Return the (x, y) coordinate for the center point of the cell that contains the specified text.  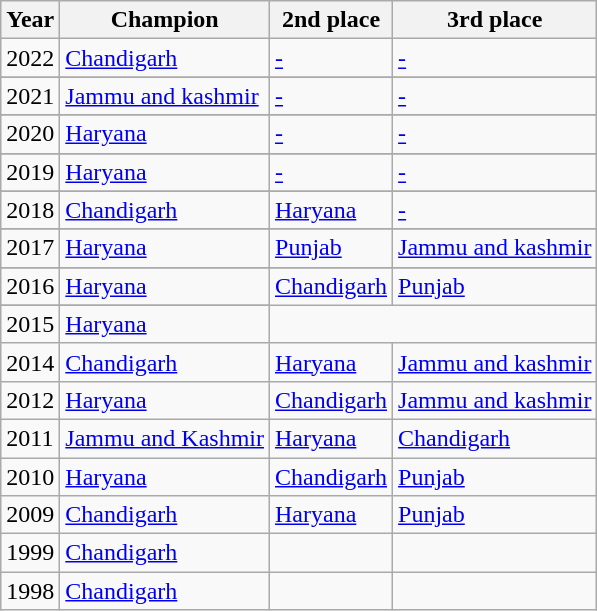
2017 (30, 248)
2014 (30, 362)
2011 (30, 438)
2010 (30, 477)
2022 (30, 58)
2016 (30, 286)
2015 (30, 324)
1999 (30, 553)
2020 (30, 134)
3rd place (495, 20)
1998 (30, 591)
Jammu and Kashmir (165, 438)
2019 (30, 172)
Year (30, 20)
2012 (30, 400)
2009 (30, 515)
Champion (165, 20)
2018 (30, 210)
2021 (30, 96)
2nd place (332, 20)
